Detect which cell encompasses the target text, then output its [X, Y] center coordinate. 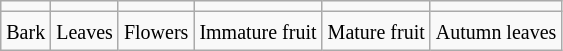
Flowers [156, 31]
Immature fruit [258, 31]
Autumn leaves [496, 31]
Leaves [85, 31]
Mature fruit [376, 31]
Bark [26, 31]
